Scan for the cell matching the given text and deliver its (X, Y) coordinate at center. 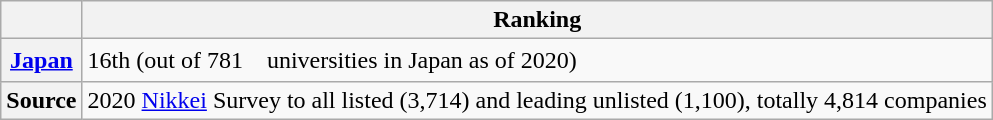
Japan (42, 60)
16th (out of 781 universities in Japan as of 2020) (537, 60)
Source (42, 100)
2020 Nikkei Survey to all listed (3,714) and leading unlisted (1,100), totally 4,814 companies (537, 100)
Ranking (537, 20)
